Locate the cell with the specified text and output its (X, Y) center coordinate. 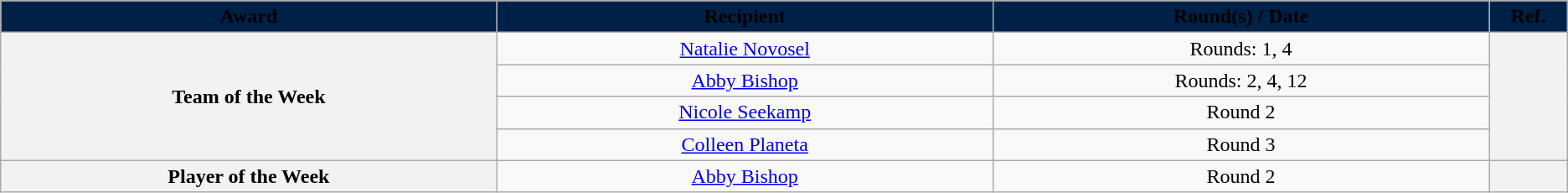
Recipient (745, 17)
Round 3 (1240, 144)
Colleen Planeta (745, 144)
Rounds: 2, 4, 12 (1240, 81)
Nicole Seekamp (745, 112)
Ref. (1529, 17)
Award (249, 17)
Natalie Novosel (745, 49)
Rounds: 1, 4 (1240, 49)
Round(s) / Date (1240, 17)
Team of the Week (249, 96)
Player of the Week (249, 176)
